Return [x, y] of the center of cell containing provided text 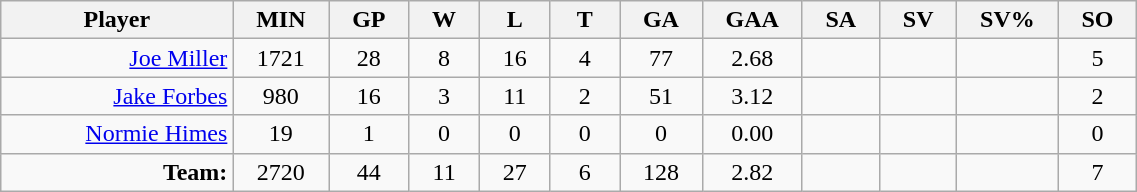
980 [281, 96]
SO [1098, 20]
3 [444, 96]
8 [444, 58]
19 [281, 134]
L [514, 20]
W [444, 20]
SV [918, 20]
1721 [281, 58]
T [585, 20]
MIN [281, 20]
128 [662, 172]
SV% [1008, 20]
2.68 [752, 58]
2720 [281, 172]
3.12 [752, 96]
2.82 [752, 172]
5 [1098, 58]
GA [662, 20]
GP [369, 20]
7 [1098, 172]
1 [369, 134]
GAA [752, 20]
Jake Forbes [117, 96]
Normie Himes [117, 134]
SA [840, 20]
Player [117, 20]
27 [514, 172]
28 [369, 58]
44 [369, 172]
Team: [117, 172]
Joe Miller [117, 58]
4 [585, 58]
6 [585, 172]
77 [662, 58]
0.00 [752, 134]
51 [662, 96]
